Determine the (X, Y) coordinate at the center of the cell enclosing the given text.  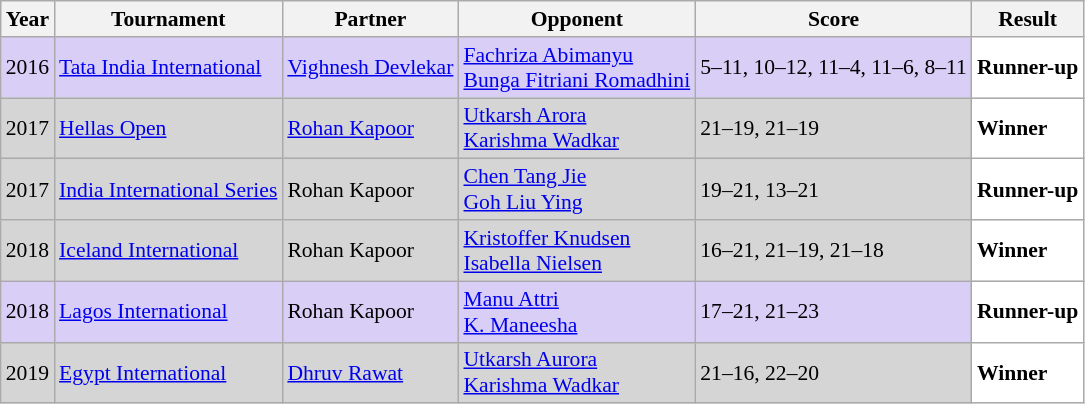
Vighnesh Devlekar (370, 68)
Iceland International (168, 250)
Result (1028, 19)
Fachriza Abimanyu Bunga Fitriani Romadhini (576, 68)
21–19, 21–19 (834, 128)
2019 (28, 372)
Utkarsh Arora Karishma Wadkar (576, 128)
Tata India International (168, 68)
17–21, 21–23 (834, 312)
16–21, 21–19, 21–18 (834, 250)
5–11, 10–12, 11–4, 11–6, 8–11 (834, 68)
Partner (370, 19)
Kristoffer Knudsen Isabella Nielsen (576, 250)
Opponent (576, 19)
Hellas Open (168, 128)
Tournament (168, 19)
21–16, 22–20 (834, 372)
Lagos International (168, 312)
Dhruv Rawat (370, 372)
Year (28, 19)
Utkarsh Aurora Karishma Wadkar (576, 372)
India International Series (168, 190)
19–21, 13–21 (834, 190)
Egypt International (168, 372)
Chen Tang Jie Goh Liu Ying (576, 190)
Score (834, 19)
2016 (28, 68)
Manu Attri K. Maneesha (576, 312)
